For the text-containing cell, return its midpoint in (x, y) coordinate format. 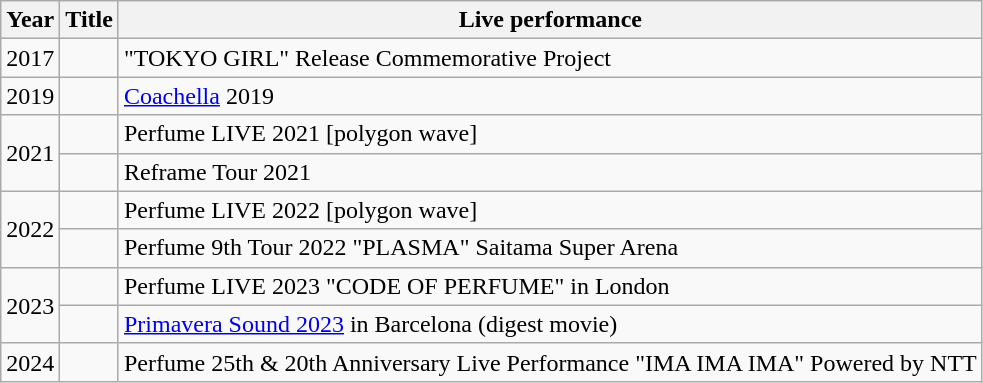
Title (90, 20)
Perfume 25th & 20th Anniversary Live Performance "IMA IMA IMA" Powered by NTT (550, 362)
2022 (30, 229)
Primavera Sound 2023 in Barcelona (digest movie) (550, 324)
2024 (30, 362)
Year (30, 20)
Perfume LIVE 2023 "CODE OF PERFUME" in London (550, 286)
Live performance (550, 20)
2019 (30, 96)
Perfume LIVE 2022 [polygon wave] (550, 210)
Coachella 2019 (550, 96)
Reframe Tour 2021 (550, 172)
Perfume LIVE 2021 [polygon wave] (550, 134)
2021 (30, 153)
"TOKYO GIRL" Release Commemorative Project (550, 58)
2017 (30, 58)
2023 (30, 305)
Perfume 9th Tour 2022 "PLASMA" Saitama Super Arena (550, 248)
